Capture the cell that displays the provided text and extract its [X, Y] central coordinate. 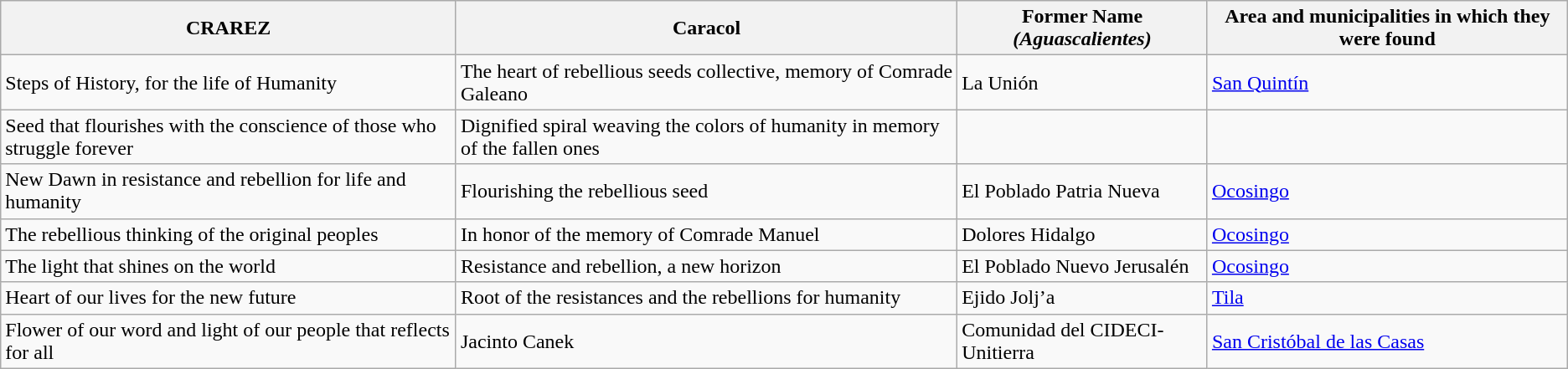
Dolores Hidalgo [1082, 234]
El Poblado Patria Nueva [1082, 191]
El Poblado Nuevo Jerusalén [1082, 266]
San Quintín [1387, 82]
Tila [1387, 298]
Dignified spiral weaving the colors of humanity in memory of the fallen ones [706, 137]
Caracol [706, 28]
San Cristóbal de las Casas [1387, 341]
Flourishing the rebellious seed [706, 191]
CRAREZ [229, 28]
New Dawn in resistance and rebellion for life and humanity [229, 191]
Jacinto Canek [706, 341]
Flower of our word and light of our people that reflects for all [229, 341]
Former Name (Aguascalientes) [1082, 28]
The light that shines on the world [229, 266]
La Unión [1082, 82]
The heart of rebellious seeds collective, memory of Comrade Galeano [706, 82]
Resistance and rebellion, a new horizon [706, 266]
Area and municipalities in which they were found [1387, 28]
Ejido Jolj’a [1082, 298]
The rebellious thinking of the original peoples [229, 234]
Root of the resistances and the rebellions for humanity [706, 298]
Comunidad del CIDECI-Unitierra [1082, 341]
Seed that flourishes with the conscience of those who struggle forever [229, 137]
In honor of the memory of Comrade Manuel [706, 234]
Steps of History, for the life of Humanity [229, 82]
Heart of our lives for the new future [229, 298]
